Find where the given text appears and provide that cell's center as [x, y] coordinate. 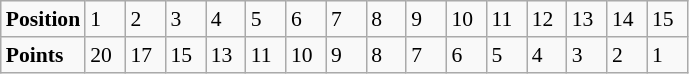
14 [627, 19]
17 [145, 55]
20 [105, 55]
Points [43, 55]
Position [43, 19]
12 [547, 19]
